Determine the (x, y) coordinate at the center of the cell enclosing the given text.  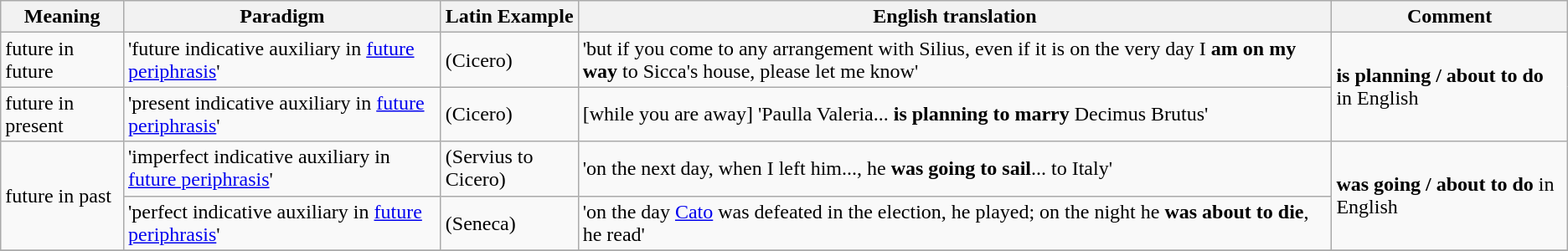
'present indicative auxiliary in future periphrasis' (281, 114)
is planning / about to do in English (1449, 87)
[while you are away] 'Paulla Valeria... is planning to marry Decimus Brutus' (955, 114)
was going / about to do in English (1449, 196)
(Servius to Cicero) (509, 169)
'future indicative auxiliary in future periphrasis' (281, 60)
(Seneca) (509, 223)
future in present (62, 114)
Meaning (62, 17)
Comment (1449, 17)
English translation (955, 17)
'imperfect indicative auxiliary in future periphrasis' (281, 169)
'on the next day, when I left him..., he was going to sail... to Italy' (955, 169)
future in past (62, 196)
'perfect indicative auxiliary in future periphrasis' (281, 223)
'on the day Cato was defeated in the election, he played; on the night he was about to die, he read' (955, 223)
Paradigm (281, 17)
future in future (62, 60)
Latin Example (509, 17)
'but if you come to any arrangement with Silius, even if it is on the very day I am on my way to Sicca's house, please let me know' (955, 60)
